Search for the cell housing the specified text and yield its (X, Y) center coordinate. 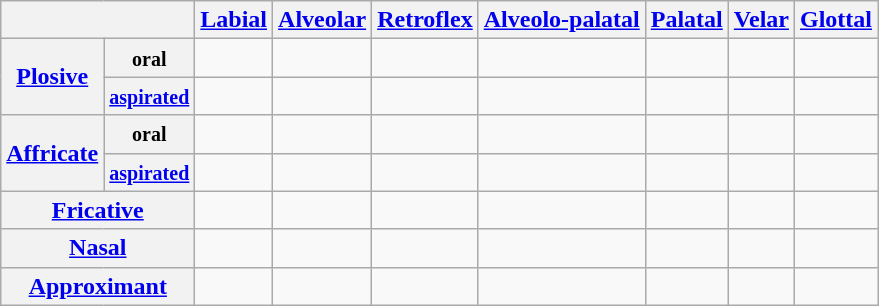
Palatal (686, 20)
Labial (234, 20)
Retroflex (426, 20)
Approximant (98, 286)
Alveolo-palatal (562, 20)
Nasal (98, 248)
Velar (761, 20)
Fricative (98, 210)
Glottal (836, 20)
Plosive (52, 77)
Affricate (52, 153)
Alveolar (322, 20)
